Capture the cell that displays the provided text and extract its (x, y) central coordinate. 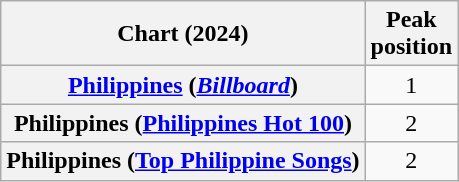
Philippines (Philippines Hot 100) (183, 123)
Peakposition (411, 34)
1 (411, 85)
Philippines (Billboard) (183, 85)
Philippines (Top Philippine Songs) (183, 161)
Chart (2024) (183, 34)
